Detect which cell encompasses the target text, then output its [X, Y] center coordinate. 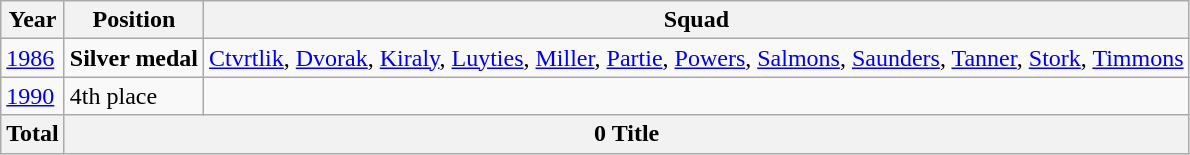
Squad [697, 20]
Year [33, 20]
Position [134, 20]
1986 [33, 58]
1990 [33, 96]
Ctvrtlik, Dvorak, Kiraly, Luyties, Miller, Partie, Powers, Salmons, Saunders, Tanner, Stork, Timmons [697, 58]
4th place [134, 96]
Silver medal [134, 58]
0 Title [626, 134]
Total [33, 134]
